Search for the cell housing the specified text and yield its (x, y) center coordinate. 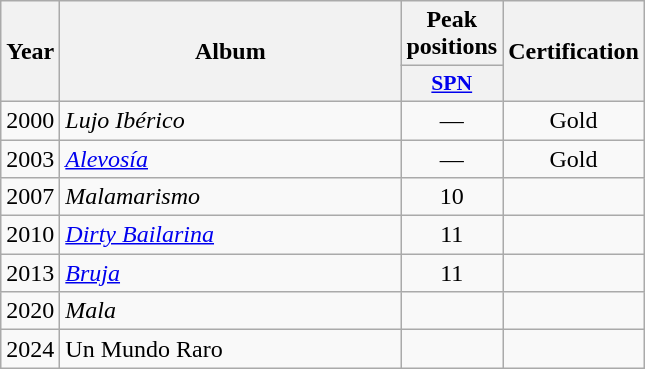
Lujo Ibérico (230, 120)
2010 (30, 235)
2013 (30, 273)
SPN (452, 84)
Mala (230, 311)
Year (30, 52)
2020 (30, 311)
2003 (30, 159)
2000 (30, 120)
Album (230, 52)
2024 (30, 349)
Certification (574, 52)
Peak positions (452, 34)
2007 (30, 197)
Malamarismo (230, 197)
10 (452, 197)
Un Mundo Raro (230, 349)
Bruja (230, 273)
Dirty Bailarina (230, 235)
Alevosía (230, 159)
